Determine the [X, Y] coordinate at the center of the cell enclosing the given text.  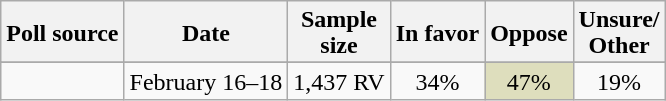
Oppose [529, 32]
February 16–18 [206, 82]
In favor [437, 32]
19% [619, 82]
Poll source [62, 32]
1,437 RV [339, 82]
34% [437, 82]
Samplesize [339, 32]
Unsure/Other [619, 32]
Date [206, 32]
47% [529, 82]
